Locate the cell with the specified text and output its (x, y) center coordinate. 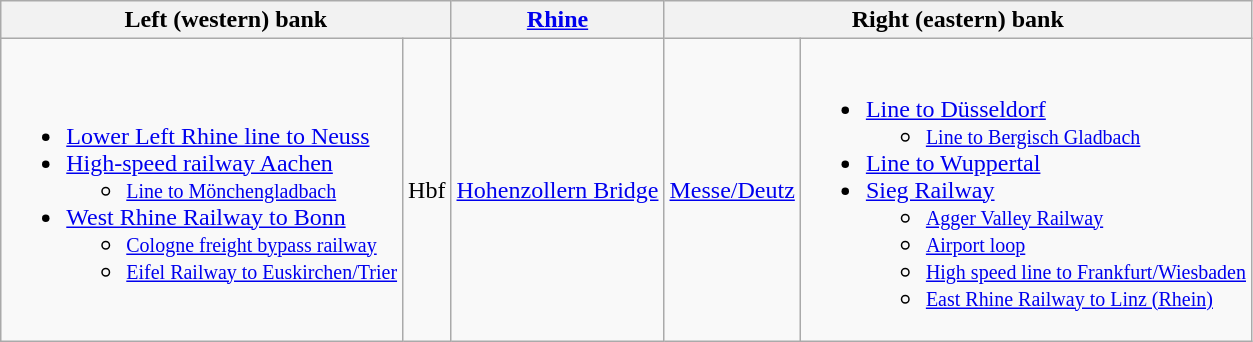
Hohenzollern Bridge (558, 190)
Rhine (558, 20)
Messe/Deutz (732, 190)
Right (eastern) bank (958, 20)
Left (western) bank (226, 20)
Hbf (427, 190)
